Output the [X, Y] coordinate of the center of the cell containing the given text.  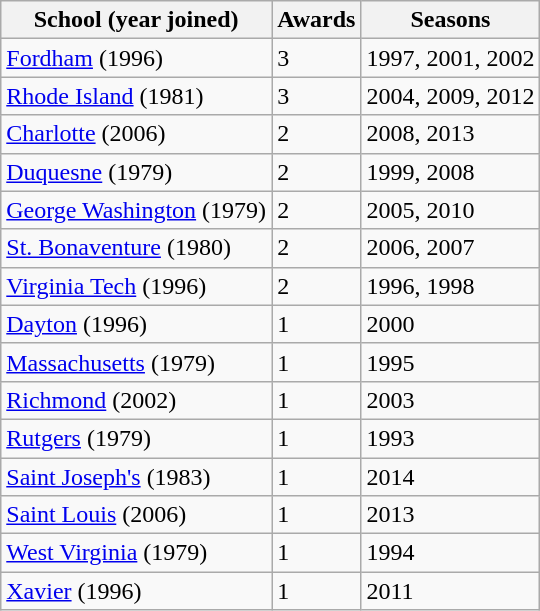
Rhode Island (1981) [136, 96]
Seasons [450, 20]
2003 [450, 400]
Virginia Tech (1996) [136, 286]
2011 [450, 591]
George Washington (1979) [136, 210]
Saint Joseph's (1983) [136, 477]
Duquesne (1979) [136, 172]
Xavier (1996) [136, 591]
2013 [450, 515]
Rutgers (1979) [136, 438]
1996, 1998 [450, 286]
2005, 2010 [450, 210]
2004, 2009, 2012 [450, 96]
Richmond (2002) [136, 400]
School (year joined) [136, 20]
2006, 2007 [450, 248]
St. Bonaventure (1980) [136, 248]
Charlotte (2006) [136, 134]
Fordham (1996) [136, 58]
West Virginia (1979) [136, 553]
1999, 2008 [450, 172]
1994 [450, 553]
Massachusetts (1979) [136, 362]
2014 [450, 477]
Saint Louis (2006) [136, 515]
1995 [450, 362]
2008, 2013 [450, 134]
1993 [450, 438]
Awards [316, 20]
Dayton (1996) [136, 324]
2000 [450, 324]
1997, 2001, 2002 [450, 58]
